Scan for the cell matching the given text and deliver its (X, Y) coordinate at center. 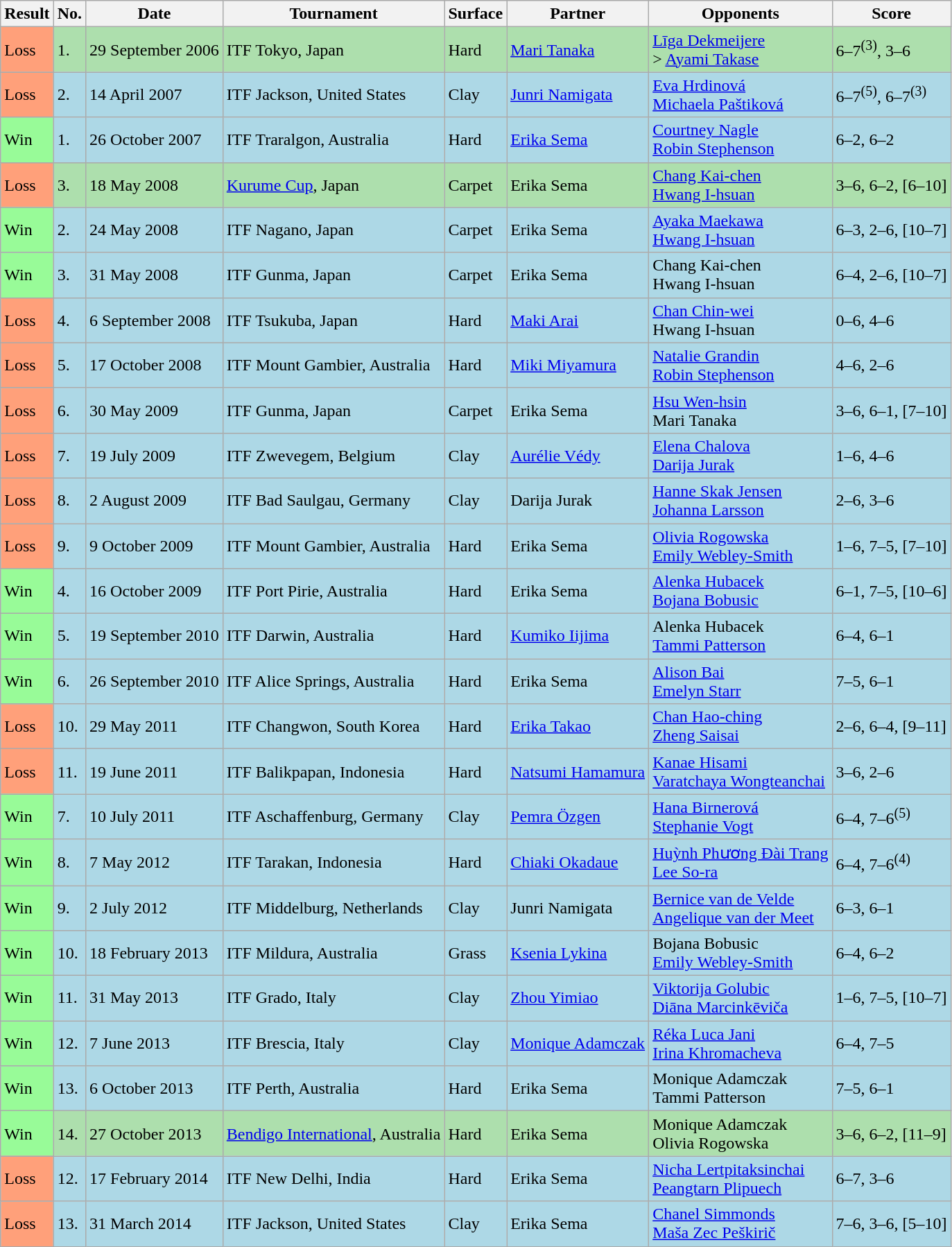
Monique Adamczak Tammi Patterson (741, 1089)
ITF Brescia, Italy (334, 1043)
Alenka Hubacek Tammi Patterson (741, 637)
ITF Aschaffenburg, Germany (334, 817)
Darija Jurak (578, 501)
Erika Takao (578, 727)
Result (27, 14)
Tournament (334, 14)
Surface (476, 14)
Viktorija Golubic Diāna Marcinkēviča (741, 999)
2 August 2009 (155, 501)
6 October 2013 (155, 1089)
31 March 2014 (155, 1223)
31 May 2008 (155, 275)
ITF Mildura, Australia (334, 953)
29 May 2011 (155, 727)
2 July 2012 (155, 907)
0–6, 4–6 (892, 320)
18 February 2013 (155, 953)
Bendigo International, Australia (334, 1133)
Olivia Rogowska Emily Webley-Smith (741, 545)
Grass (476, 953)
3–6, 6–1, [7–10] (892, 411)
Kumiko Iijima (578, 637)
Huỳnh Phương Đài Trang Lee So-ra (741, 863)
ITF Alice Springs, Australia (334, 681)
6–7(5), 6–7(3) (892, 94)
Alenka Hubacek Bojana Bobusic (741, 591)
Pemra Özgen (578, 817)
Natalie Grandin Robin Stephenson (741, 365)
6–3, 6–1 (892, 907)
ITF Tarakan, Indonesia (334, 863)
Kurume Cup, Japan (334, 184)
6–4, 7–6(4) (892, 863)
Mari Tanaka (578, 50)
19 September 2010 (155, 637)
16 October 2009 (155, 591)
Monique Adamczak (578, 1043)
31 May 2013 (155, 999)
Hsu Wen-hsin Mari Tanaka (741, 411)
ITF Port Pirie, Australia (334, 591)
Alison Bai Emelyn Starr (741, 681)
26 October 2007 (155, 140)
Ayaka Maekawa Hwang I-hsuan (741, 230)
Natsumi Hamamura (578, 771)
3–6, 2–6 (892, 771)
4–6, 2–6 (892, 365)
Miki Miyamura (578, 365)
10 July 2011 (155, 817)
ITF Changwon, South Korea (334, 727)
17 February 2014 (155, 1179)
18 May 2008 (155, 184)
Monique Adamczak Olivia Rogowska (741, 1133)
2–6, 6–4, [9–11] (892, 727)
6–7, 3–6 (892, 1179)
ITF Bad Saulgau, Germany (334, 501)
6 September 2008 (155, 320)
Zhou Yimiao (578, 999)
19 July 2009 (155, 455)
6–7(3), 3–6 (892, 50)
ITF Darwin, Australia (334, 637)
14. (69, 1133)
24 May 2008 (155, 230)
Ksenia Lykina (578, 953)
1–6, 7–5, [10–7] (892, 999)
Bernice van de Velde Angelique van der Meet (741, 907)
Līga Dekmeijere > Ayami Takase (741, 50)
3–6, 6–2, [11–9] (892, 1133)
Kanae Hisami Varatchaya Wongteanchai (741, 771)
No. (69, 14)
ITF Balikpapan, Indonesia (334, 771)
ITF Tokyo, Japan (334, 50)
Elena Chalova Darija Jurak (741, 455)
ITF Nagano, Japan (334, 230)
Partner (578, 14)
6–4, 6–1 (892, 637)
Bojana Bobusic Emily Webley-Smith (741, 953)
7 May 2012 (155, 863)
6–1, 7–5, [10–6] (892, 591)
Chiaki Okadaue (578, 863)
7 June 2013 (155, 1043)
ITF Perth, Australia (334, 1089)
Hana Birnerová Stephanie Vogt (741, 817)
ITF Middelburg, Netherlands (334, 907)
27 October 2013 (155, 1133)
6–4, 6–2 (892, 953)
Réka Luca Jani Irina Khromacheva (741, 1043)
ITF Traralgon, Australia (334, 140)
Chan Chin-wei Hwang I-hsuan (741, 320)
Nicha Lertpitaksinchai Peangtarn Plipuech (741, 1179)
ITF Grado, Italy (334, 999)
ITF Zwevegem, Belgium (334, 455)
Opponents (741, 14)
Eva Hrdinová Michaela Paštiková (741, 94)
6–4, 7–5 (892, 1043)
3–6, 6–2, [6–10] (892, 184)
17 October 2008 (155, 365)
6–4, 2–6, [10–7] (892, 275)
6–3, 2–6, [10–7] (892, 230)
30 May 2009 (155, 411)
ITF Tsukuba, Japan (334, 320)
29 September 2006 (155, 50)
1–6, 4–6 (892, 455)
1–6, 7–5, [7–10] (892, 545)
19 June 2011 (155, 771)
2–6, 3–6 (892, 501)
Chanel Simmonds Maša Zec Peškirič (741, 1223)
14 April 2007 (155, 94)
ITF New Delhi, India (334, 1179)
6–4, 7–6(5) (892, 817)
Courtney Nagle Robin Stephenson (741, 140)
9 October 2009 (155, 545)
Score (892, 14)
Maki Arai (578, 320)
26 September 2010 (155, 681)
Date (155, 14)
6–2, 6–2 (892, 140)
Aurélie Védy (578, 455)
Hanne Skak Jensen Johanna Larsson (741, 501)
Chan Hao-ching Zheng Saisai (741, 727)
7–6, 3–6, [5–10] (892, 1223)
